For the text-containing cell, return its midpoint in [x, y] coordinate format. 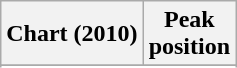
Chart (2010) [72, 34]
Peak position [189, 34]
